Return (x, y) of the center of cell containing provided text 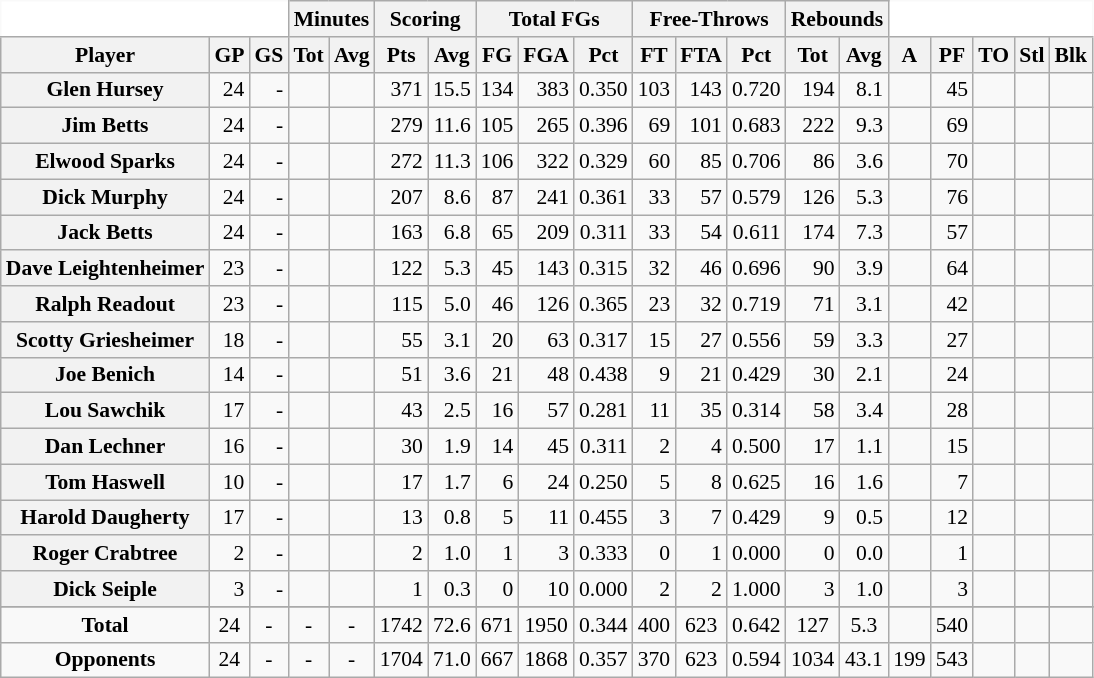
5.0 (452, 304)
0.611 (756, 233)
0.719 (756, 304)
Rebounds (838, 19)
71 (813, 304)
60 (654, 162)
241 (546, 197)
1950 (546, 625)
Dick Murphy (106, 197)
0.625 (756, 482)
GP (229, 55)
0.396 (604, 126)
Jack Betts (106, 233)
64 (952, 269)
0.683 (756, 126)
0.333 (604, 554)
Lou Sawchik (106, 411)
0.706 (756, 162)
Dick Seiple (106, 589)
Glen Hursey (106, 90)
0.344 (604, 625)
0.0 (864, 554)
2.1 (864, 375)
15.5 (452, 90)
87 (498, 197)
59 (813, 340)
9.3 (864, 126)
11.6 (452, 126)
28 (952, 411)
1.1 (864, 447)
Pts (402, 55)
Total FGs (554, 19)
540 (952, 625)
58 (813, 411)
1.6 (864, 482)
76 (952, 197)
54 (701, 233)
Harold Daugherty (106, 518)
0.317 (604, 340)
0.455 (604, 518)
86 (813, 162)
Ralph Readout (106, 304)
0.642 (756, 625)
43.1 (864, 660)
0.438 (604, 375)
FT (654, 55)
Player (106, 55)
1.7 (452, 482)
Opponents (106, 660)
72.6 (452, 625)
6.8 (452, 233)
0.361 (604, 197)
0.8 (452, 518)
0.500 (756, 447)
383 (546, 90)
122 (402, 269)
0.357 (604, 660)
115 (402, 304)
279 (402, 126)
3.3 (864, 340)
0.696 (756, 269)
FG (498, 55)
3.9 (864, 269)
18 (229, 340)
48 (546, 375)
0.350 (604, 90)
Free-Throws (710, 19)
667 (498, 660)
4 (701, 447)
1034 (813, 660)
70 (952, 162)
400 (654, 625)
PF (952, 55)
0.281 (604, 411)
0.3 (452, 589)
1.9 (452, 447)
20 (498, 340)
1704 (402, 660)
0.250 (604, 482)
0.720 (756, 90)
1868 (546, 660)
543 (952, 660)
Stl (1032, 55)
35 (701, 411)
Elwood Sparks (106, 162)
0.315 (604, 269)
106 (498, 162)
1742 (402, 625)
0.579 (756, 197)
207 (402, 197)
272 (402, 162)
0.314 (756, 411)
0.329 (604, 162)
FGA (546, 55)
90 (813, 269)
0.5 (864, 518)
209 (546, 233)
Dave Leightenheimer (106, 269)
322 (546, 162)
43 (402, 411)
85 (701, 162)
0.594 (756, 660)
222 (813, 126)
2.5 (452, 411)
Roger Crabtree (106, 554)
Total (106, 625)
134 (498, 90)
8.6 (452, 197)
8 (701, 482)
105 (498, 126)
127 (813, 625)
Blk (1070, 55)
71.0 (452, 660)
TO (994, 55)
103 (654, 90)
199 (910, 660)
8.1 (864, 90)
7.3 (864, 233)
51 (402, 375)
Tom Haswell (106, 482)
671 (498, 625)
GS (268, 55)
12 (952, 518)
194 (813, 90)
370 (654, 660)
163 (402, 233)
Joe Benich (106, 375)
Minutes (331, 19)
FTA (701, 55)
371 (402, 90)
265 (546, 126)
101 (701, 126)
174 (813, 233)
Scoring (426, 19)
0.556 (756, 340)
Scotty Griesheimer (106, 340)
1.000 (756, 589)
Jim Betts (106, 126)
6 (498, 482)
A (910, 55)
Dan Lechner (106, 447)
65 (498, 233)
3.4 (864, 411)
0.365 (604, 304)
11.3 (452, 162)
13 (402, 518)
55 (402, 340)
63 (546, 340)
42 (952, 304)
